Identify which cell holds the provided text, then report its (X, Y) central coordinate. 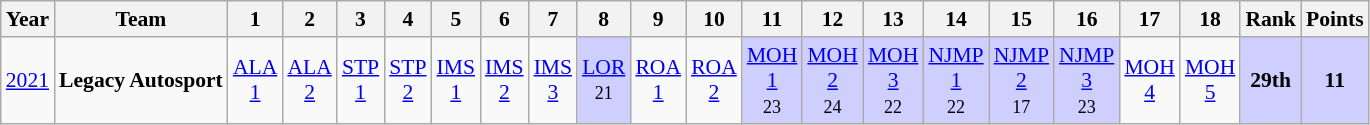
16 (1086, 19)
13 (894, 19)
9 (658, 19)
29th (1270, 80)
MOH4 (1150, 80)
NJMP122 (956, 80)
IMS1 (456, 80)
MOH322 (894, 80)
2 (309, 19)
ALA1 (255, 80)
10 (714, 19)
NJMP217 (1022, 80)
7 (554, 19)
Points (1335, 19)
Year (28, 19)
8 (604, 19)
1 (255, 19)
MOH5 (1210, 80)
ROA1 (658, 80)
IMS3 (554, 80)
18 (1210, 19)
14 (956, 19)
6 (504, 19)
12 (832, 19)
3 (360, 19)
17 (1150, 19)
Legacy Autosport (141, 80)
2021 (28, 80)
IMS2 (504, 80)
15 (1022, 19)
ROA2 (714, 80)
Team (141, 19)
Rank (1270, 19)
5 (456, 19)
LOR21 (604, 80)
ALA2 (309, 80)
MOH224 (832, 80)
STP2 (408, 80)
4 (408, 19)
NJMP323 (1086, 80)
MOH123 (772, 80)
STP1 (360, 80)
